Detect which cell encompasses the target text, then output its (x, y) center coordinate. 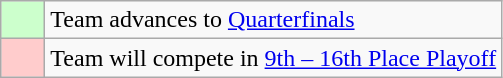
Team advances to Quarterfinals (274, 20)
Team will compete in 9th – 16th Place Playoff (274, 58)
